Return [x, y] of the center of cell containing provided text 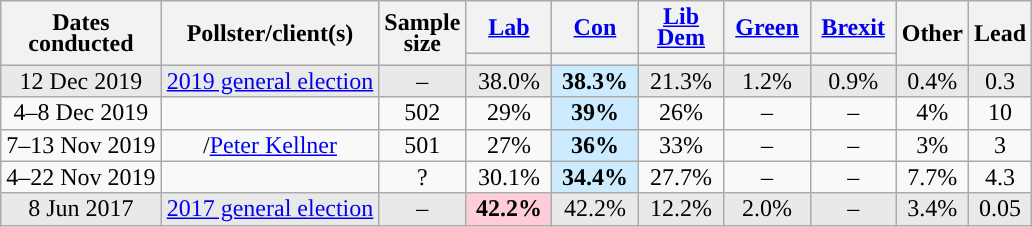
3.4% [932, 209]
Green [767, 28]
? [422, 177]
Lab [509, 28]
12 Dec 2019 [81, 81]
27.7% [681, 177]
4–22 Nov 2019 [81, 177]
21.3% [681, 81]
39% [595, 113]
38.0% [509, 81]
10 [1000, 113]
12.2% [681, 209]
2019 general election [270, 81]
Samplesize [422, 33]
38.3% [595, 81]
29% [509, 113]
/Peter Kellner [270, 145]
3% [932, 145]
Lead [1000, 33]
Con [595, 28]
34.4% [595, 177]
36% [595, 145]
2017 general election [270, 209]
502 [422, 113]
Other [932, 33]
Pollster/client(s) [270, 33]
2.0% [767, 209]
7.7% [932, 177]
0.9% [853, 81]
Datesconducted [81, 33]
0.4% [932, 81]
30.1% [509, 177]
0.05 [1000, 209]
501 [422, 145]
26% [681, 113]
0.3 [1000, 81]
1.2% [767, 81]
4.3 [1000, 177]
Brexit [853, 28]
27% [509, 145]
3 [1000, 145]
4% [932, 113]
8 Jun 2017 [81, 209]
33% [681, 145]
7–13 Nov 2019 [81, 145]
Lib Dem [681, 28]
4–8 Dec 2019 [81, 113]
